Identify which cell holds the provided text, then report its (x, y) central coordinate. 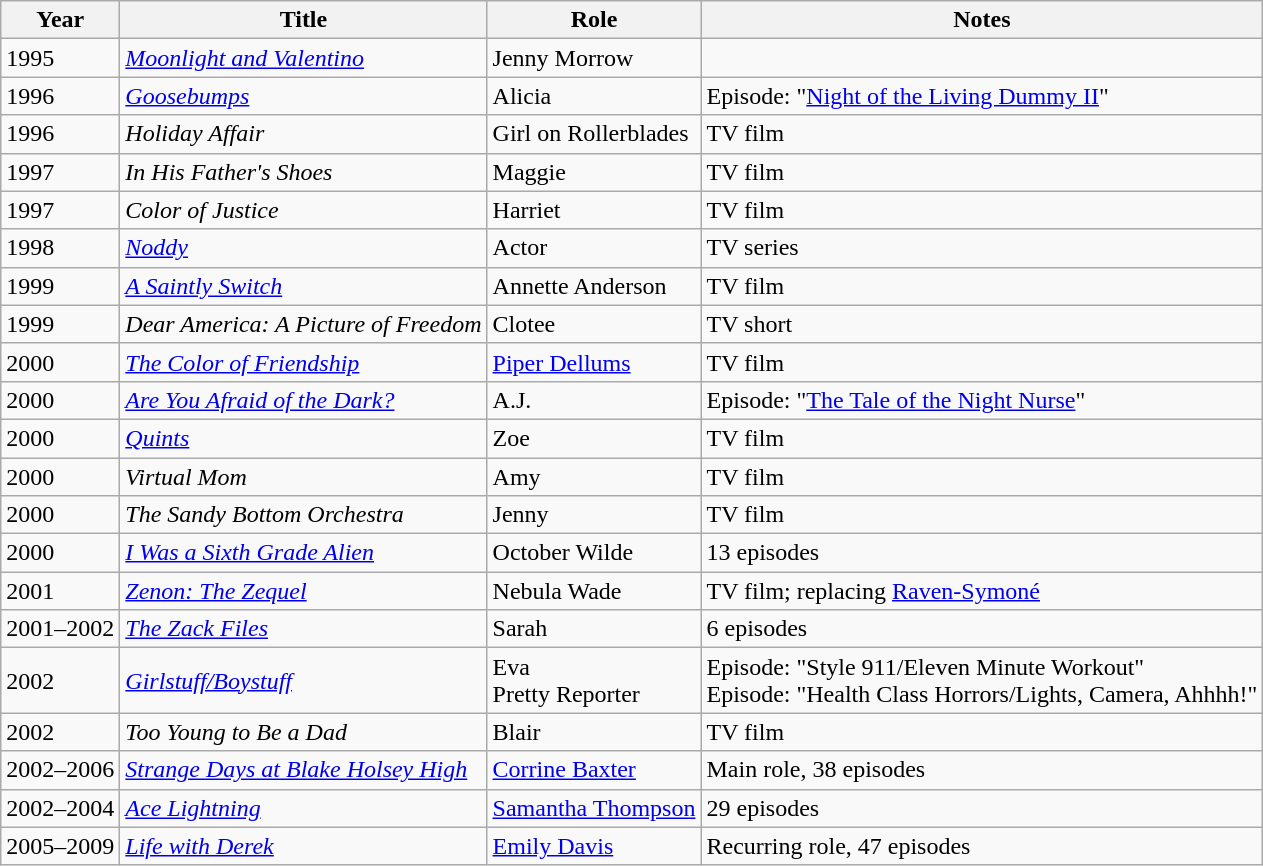
Alicia (594, 96)
Girlstuff/Boystuff (304, 680)
I Was a Sixth Grade Alien (304, 553)
October Wilde (594, 553)
Samantha Thompson (594, 808)
Episode: "Style 911/Eleven Minute Workout"Episode: "Health Class Horrors/Lights, Camera, Ahhhh!" (982, 680)
Main role, 38 episodes (982, 770)
Holiday Affair (304, 134)
Color of Justice (304, 210)
A Saintly Switch (304, 286)
Nebula Wade (594, 591)
The Zack Files (304, 629)
2002–2006 (60, 770)
Episode: "Night of the Living Dummy II" (982, 96)
TV series (982, 248)
2001 (60, 591)
Moonlight and Valentino (304, 58)
The Color of Friendship (304, 362)
2005–2009 (60, 846)
Jenny (594, 515)
Girl on Rollerblades (594, 134)
Strange Days at Blake Holsey High (304, 770)
Actor (594, 248)
Blair (594, 732)
Harriet (594, 210)
Quints (304, 438)
Too Young to Be a Dad (304, 732)
Piper Dellums (594, 362)
Zenon: The Zequel (304, 591)
Clotee (594, 324)
TV film; replacing Raven-Symoné (982, 591)
2001–2002 (60, 629)
Maggie (594, 172)
1995 (60, 58)
Year (60, 20)
Are You Afraid of the Dark? (304, 400)
13 episodes (982, 553)
The Sandy Bottom Orchestra (304, 515)
1998 (60, 248)
Episode: "The Tale of the Night Nurse" (982, 400)
Annette Anderson (594, 286)
Ace Lightning (304, 808)
Corrine Baxter (594, 770)
TV short (982, 324)
Amy (594, 477)
Sarah (594, 629)
Noddy (304, 248)
A.J. (594, 400)
29 episodes (982, 808)
6 episodes (982, 629)
Zoe (594, 438)
Virtual Mom (304, 477)
Title (304, 20)
Recurring role, 47 episodes (982, 846)
Dear America: A Picture of Freedom (304, 324)
In His Father's Shoes (304, 172)
Jenny Morrow (594, 58)
Life with Derek (304, 846)
EvaPretty Reporter (594, 680)
2002–2004 (60, 808)
Goosebumps (304, 96)
Role (594, 20)
Emily Davis (594, 846)
Notes (982, 20)
